Return the [x, y] coordinate for the center point of the cell that contains the specified text.  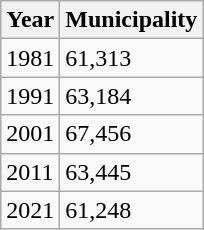
1991 [30, 96]
2001 [30, 134]
1981 [30, 58]
Year [30, 20]
63,184 [132, 96]
63,445 [132, 172]
Municipality [132, 20]
67,456 [132, 134]
2021 [30, 210]
61,313 [132, 58]
61,248 [132, 210]
2011 [30, 172]
